Output the [x, y] coordinate of the center of the cell containing the given text.  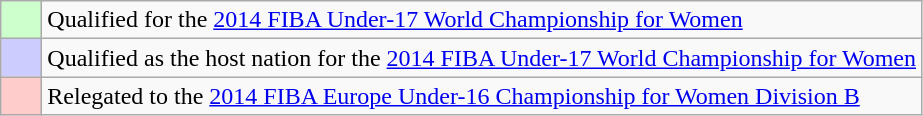
Qualified as the host nation for the 2014 FIBA Under-17 World Championship for Women [482, 58]
Relegated to the 2014 FIBA Europe Under-16 Championship for Women Division B [482, 96]
Qualified for the 2014 FIBA Under-17 World Championship for Women [482, 20]
